Provide the (x, y) coordinate of the cell's center where the given text is located.  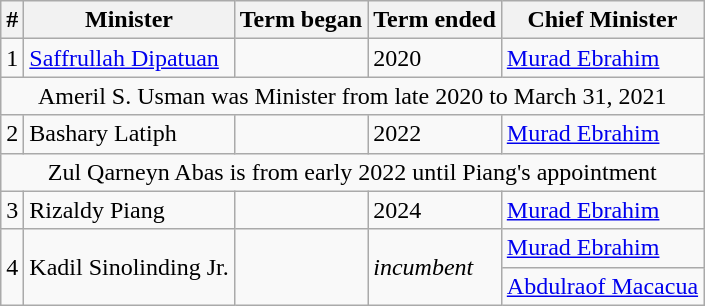
Term ended (435, 20)
Ameril S. Usman was Minister from late 2020 to March 31, 2021 (352, 96)
2024 (435, 210)
Term began (301, 20)
3 (12, 210)
2 (12, 134)
1 (12, 58)
Bashary Latiph (129, 134)
4 (12, 267)
Kadil Sinolinding Jr. (129, 267)
# (12, 20)
incumbent (435, 267)
2022 (435, 134)
Chief Minister (602, 20)
Abdulraof Macacua (602, 286)
Rizaldy Piang (129, 210)
Zul Qarneyn Abas is from early 2022 until Piang's appointment (352, 172)
2020 (435, 58)
Minister (129, 20)
Saffrullah Dipatuan (129, 58)
